Determine the (X, Y) coordinate at the center of the cell enclosing the given text.  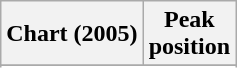
Chart (2005) (72, 34)
Peak position (189, 34)
